Pinpoint the cell where the given text exists, returning its [X, Y] midpoint coordinate. 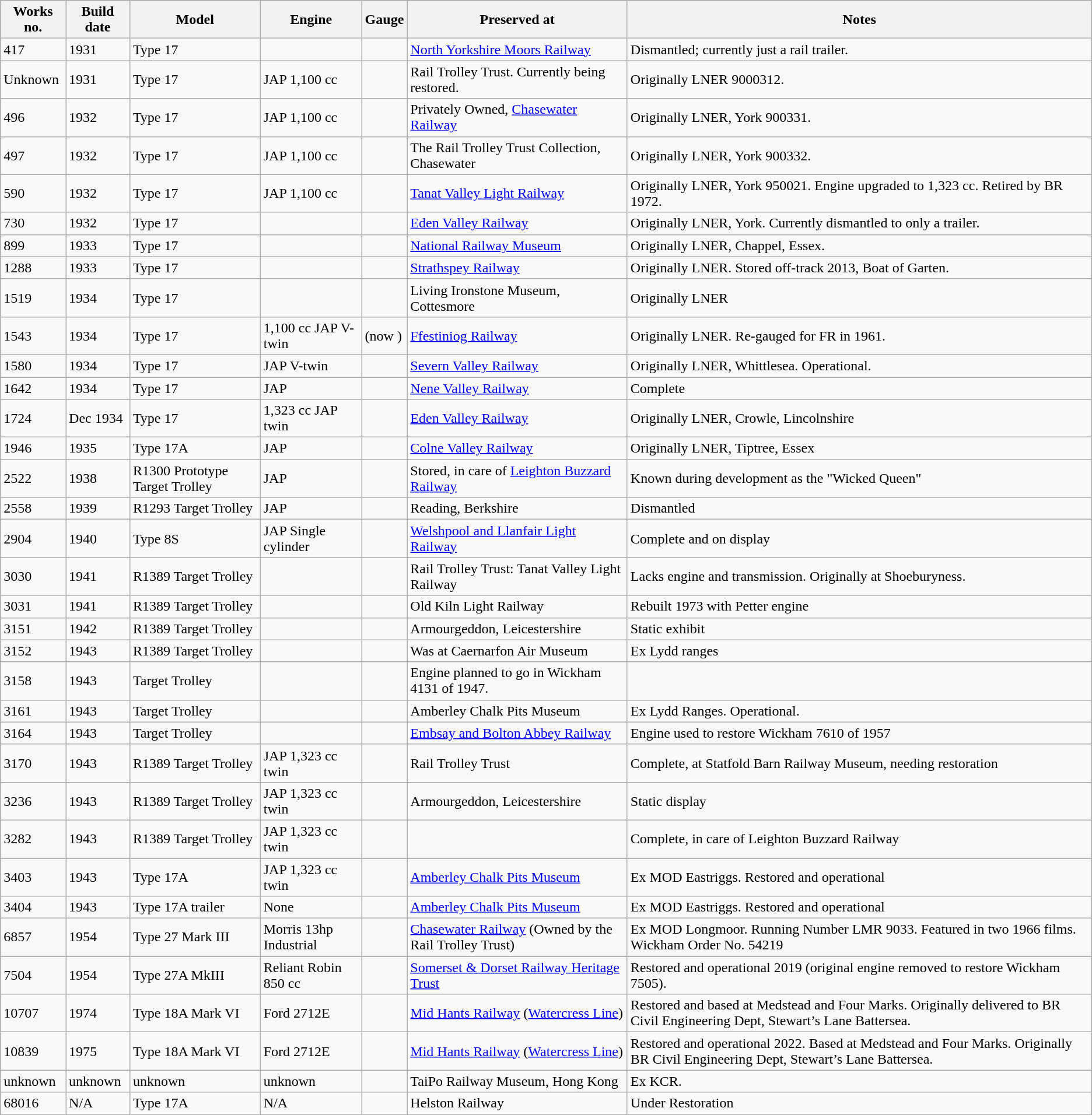
Ex Lydd ranges [859, 651]
Build date [98, 20]
10707 [33, 1014]
1580 [33, 366]
3158 [33, 681]
Preserved at [517, 20]
Originally LNER, York 900331. [859, 118]
496 [33, 118]
7504 [33, 975]
Originally LNER, York 900332. [859, 155]
Originally LNER. Stored off-track 2013, Boat of Garten. [859, 268]
1942 [98, 629]
Works no. [33, 20]
Known during development as the "Wicked Queen" [859, 478]
Stored, in care of Leighton Buzzard Railway [517, 478]
Ex Lydd Ranges. Operational. [859, 711]
Ex MOD Longmoor. Running Number LMR 9033. Featured in two 1966 films. Wickham Order No. 54219 [859, 938]
Engine used to restore Wickham 7610 of 1957 [859, 733]
Privately Owned, Chasewater Railway [517, 118]
Originally LNER, Crowle, Lincolnshire [859, 419]
Originally LNER, Whittlesea. Operational. [859, 366]
Ffestiniog Railway [517, 336]
2558 [33, 509]
Type 27A MkIII [195, 975]
R1293 Target Trolley [195, 509]
None [311, 907]
Complete, in care of Leighton Buzzard Railway [859, 839]
10839 [33, 1051]
3236 [33, 801]
Lacks engine and transmission. Originally at Shoeburyness. [859, 576]
3282 [33, 839]
JAP Single cylinder [311, 539]
Living Ironstone Museum, Cottesmore [517, 297]
Originally LNER, Chappel, Essex. [859, 246]
1946 [33, 448]
730 [33, 223]
Originally LNER, Tiptree, Essex [859, 448]
3403 [33, 877]
Reliant Robin 850 cc [311, 975]
Somerset & Dorset Railway Heritage Trust [517, 975]
1939 [98, 509]
Rail Trolley Trust. Currently being restored. [517, 79]
3152 [33, 651]
Gauge [384, 20]
Ex KCR. [859, 1081]
Restored and operational 2019 (original engine removed to restore Wickham 7505). [859, 975]
Welshpool and Llanfair Light Railway [517, 539]
Type 8S [195, 539]
Static display [859, 801]
Rebuilt 1973 with Petter engine [859, 606]
6857 [33, 938]
Old Kiln Light Railway [517, 606]
Helston Railway [517, 1103]
Was at Caernarfon Air Museum [517, 651]
Morris 13hp Industrial [311, 938]
Type 27 Mark III [195, 938]
3170 [33, 763]
3151 [33, 629]
497 [33, 155]
1938 [98, 478]
Dismantled [859, 509]
Engine planned to go in Wickham 4131 of 1947. [517, 681]
Nene Valley Railway [517, 388]
North Yorkshire Moors Railway [517, 50]
Restored and based at Medstead and Four Marks. Originally delivered to BR Civil Engineering Dept, Stewart’s Lane Battersea. [859, 1014]
R1300 Prototype Target Trolley [195, 478]
2904 [33, 539]
Under Restoration [859, 1103]
590 [33, 194]
National Railway Museum [517, 246]
68016 [33, 1103]
3164 [33, 733]
899 [33, 246]
1642 [33, 388]
JAP V-twin [311, 366]
Engine [311, 20]
Originally LNER 9000312. [859, 79]
2522 [33, 478]
Dec 1934 [98, 419]
Rail Trolley Trust: Tanat Valley Light Railway [517, 576]
Embsay and Bolton Abbey Railway [517, 733]
1940 [98, 539]
TaiPo Railway Museum, Hong Kong [517, 1081]
Chasewater Railway (Owned by the Rail Trolley Trust) [517, 938]
Static exhibit [859, 629]
Complete [859, 388]
Rail Trolley Trust [517, 763]
Tanat Valley Light Railway [517, 194]
1543 [33, 336]
1288 [33, 268]
Originally LNER [859, 297]
Notes [859, 20]
1975 [98, 1051]
Dismantled; currently just a rail trailer. [859, 50]
1974 [98, 1014]
Originally LNER, York 950021. Engine upgraded to 1,323 cc. Retired by BR 1972. [859, 194]
Complete, at Statfold Barn Railway Museum, needing restoration [859, 763]
1519 [33, 297]
Originally LNER, York. Currently dismantled to only a trailer. [859, 223]
3030 [33, 576]
Severn Valley Railway [517, 366]
Reading, Berkshire [517, 509]
3161 [33, 711]
3404 [33, 907]
Strathspey Railway [517, 268]
3031 [33, 606]
1,100 cc JAP V-twin [311, 336]
Unknown [33, 79]
417 [33, 50]
(now ) [384, 336]
Model [195, 20]
Type 17A trailer [195, 907]
1935 [98, 448]
Complete and on display [859, 539]
The Rail Trolley Trust Collection, Chasewater [517, 155]
Originally LNER. Re-gauged for FR in 1961. [859, 336]
1724 [33, 419]
1,323 cc JAP twin [311, 419]
Colne Valley Railway [517, 448]
Restored and operational 2022. Based at Medstead and Four Marks. Originally BR Civil Engineering Dept, Stewart’s Lane Battersea. [859, 1051]
